Identify which cell holds the provided text, then report its (X, Y) central coordinate. 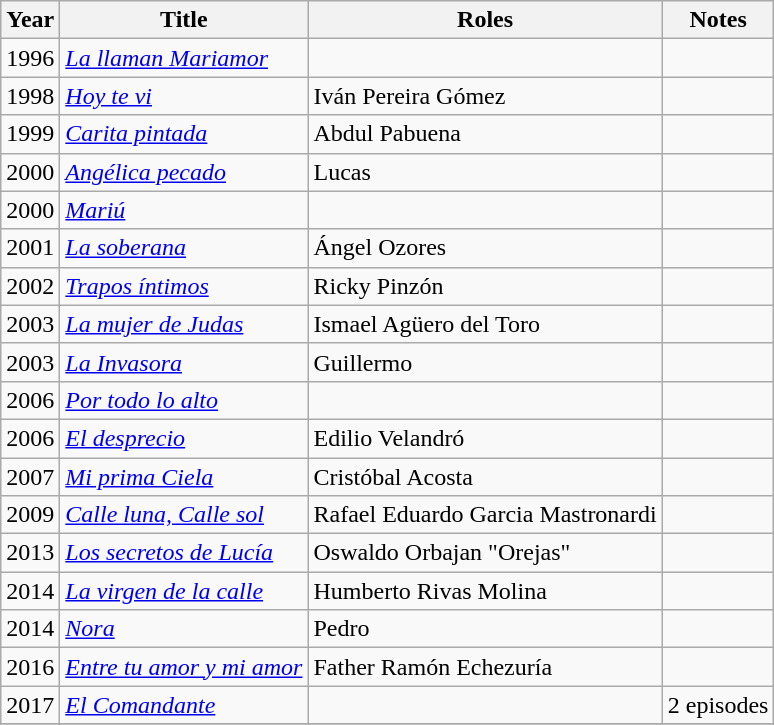
2 episodes (718, 705)
1998 (30, 96)
Father Ramón Echezuría (485, 667)
2007 (30, 477)
Iván Pereira Gómez (485, 96)
2002 (30, 286)
Por todo lo alto (184, 400)
Carita pintada (184, 134)
Los secretos de Lucía (184, 553)
Year (30, 20)
Mariú (184, 210)
Hoy te vi (184, 96)
1999 (30, 134)
La soberana (184, 248)
Notes (718, 20)
2009 (30, 515)
Edilio Velandró (485, 438)
Calle luna, Calle sol (184, 515)
La virgen de la calle (184, 591)
Oswaldo Orbajan "Orejas" (485, 553)
Ricky Pinzón (485, 286)
Abdul Pabuena (485, 134)
Nora (184, 629)
Rafael Eduardo Garcia Mastronardi (485, 515)
La mujer de Judas (184, 324)
El Comandante (184, 705)
Ángel Ozores (485, 248)
2017 (30, 705)
Mi prima Ciela (184, 477)
El desprecio (184, 438)
Cristóbal Acosta (485, 477)
Pedro (485, 629)
2001 (30, 248)
Entre tu amor y mi amor (184, 667)
1996 (30, 58)
Trapos íntimos (184, 286)
Humberto Rivas Molina (485, 591)
Ismael Agüero del Toro (485, 324)
La Invasora (184, 362)
2013 (30, 553)
Angélica pecado (184, 172)
Roles (485, 20)
Title (184, 20)
Guillermo (485, 362)
2016 (30, 667)
La llaman Mariamor (184, 58)
Lucas (485, 172)
